Extract the [x, y] coordinate from the center of the cell holding the provided text.  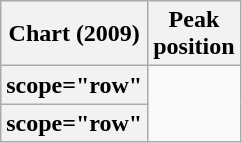
Chart (2009) [74, 34]
Peakposition [194, 34]
